Output the [x, y] coordinate of the center of the cell containing the given text.  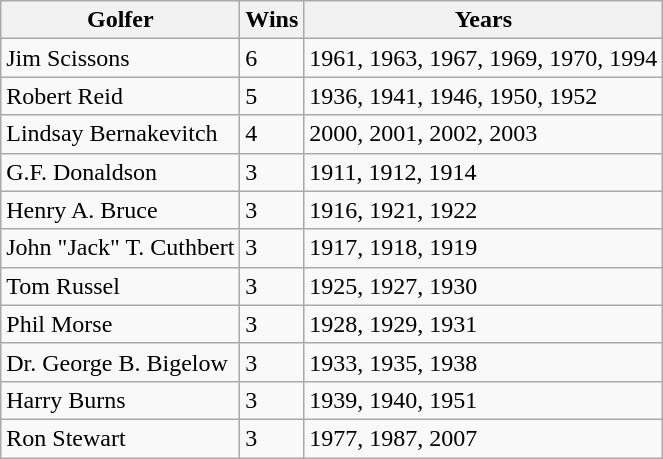
1928, 1929, 1931 [484, 324]
1936, 1941, 1946, 1950, 1952 [484, 96]
Lindsay Bernakevitch [120, 134]
1933, 1935, 1938 [484, 362]
Ron Stewart [120, 438]
5 [272, 96]
Tom Russel [120, 286]
2000, 2001, 2002, 2003 [484, 134]
1939, 1940, 1951 [484, 400]
Phil Morse [120, 324]
Golfer [120, 20]
1977, 1987, 2007 [484, 438]
Robert Reid [120, 96]
John "Jack" T. Cuthbert [120, 248]
Wins [272, 20]
1916, 1921, 1922 [484, 210]
1917, 1918, 1919 [484, 248]
Harry Burns [120, 400]
6 [272, 58]
1961, 1963, 1967, 1969, 1970, 1994 [484, 58]
4 [272, 134]
1911, 1912, 1914 [484, 172]
Years [484, 20]
G.F. Donaldson [120, 172]
1925, 1927, 1930 [484, 286]
Jim Scissons [120, 58]
Dr. George B. Bigelow [120, 362]
Henry A. Bruce [120, 210]
